Search for the cell housing the specified text and yield its (X, Y) center coordinate. 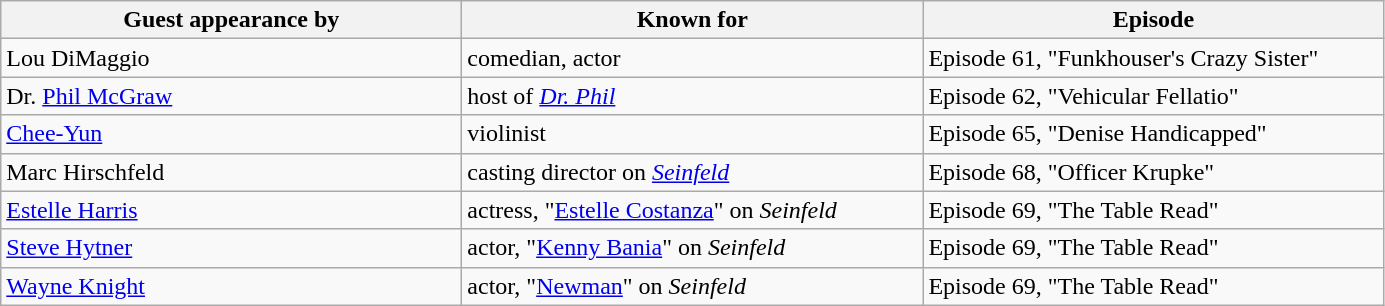
Episode 68, "Officer Krupke" (1154, 172)
Guest appearance by (232, 20)
Dr. Phil McGraw (232, 96)
Estelle Harris (232, 210)
actress, "Estelle Costanza" on Seinfeld (692, 210)
Marc Hirschfeld (232, 172)
Steve Hytner (232, 248)
actor, "Newman" on Seinfeld (692, 286)
comedian, actor (692, 58)
Known for (692, 20)
Episode 65, "Denise Handicapped" (1154, 134)
actor, "Kenny Bania" on Seinfeld (692, 248)
Episode 61, "Funkhouser's Crazy Sister" (1154, 58)
Wayne Knight (232, 286)
Chee-Yun (232, 134)
host of Dr. Phil (692, 96)
Episode 62, "Vehicular Fellatio" (1154, 96)
casting director on Seinfeld (692, 172)
violinist (692, 134)
Episode (1154, 20)
Lou DiMaggio (232, 58)
